Identify which cell holds the provided text, then report its (x, y) central coordinate. 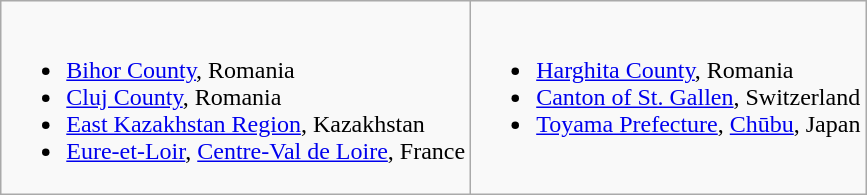
Bihor County, Romania Cluj County, Romania East Kazakhstan Region, Kazakhstan Eure-et-Loir, Centre-Val de Loire, France (236, 98)
Harghita County, Romania Canton of St. Gallen, Switzerland Toyama Prefecture, Chūbu, Japan (668, 98)
